For the text-containing cell, return its midpoint in [X, Y] coordinate format. 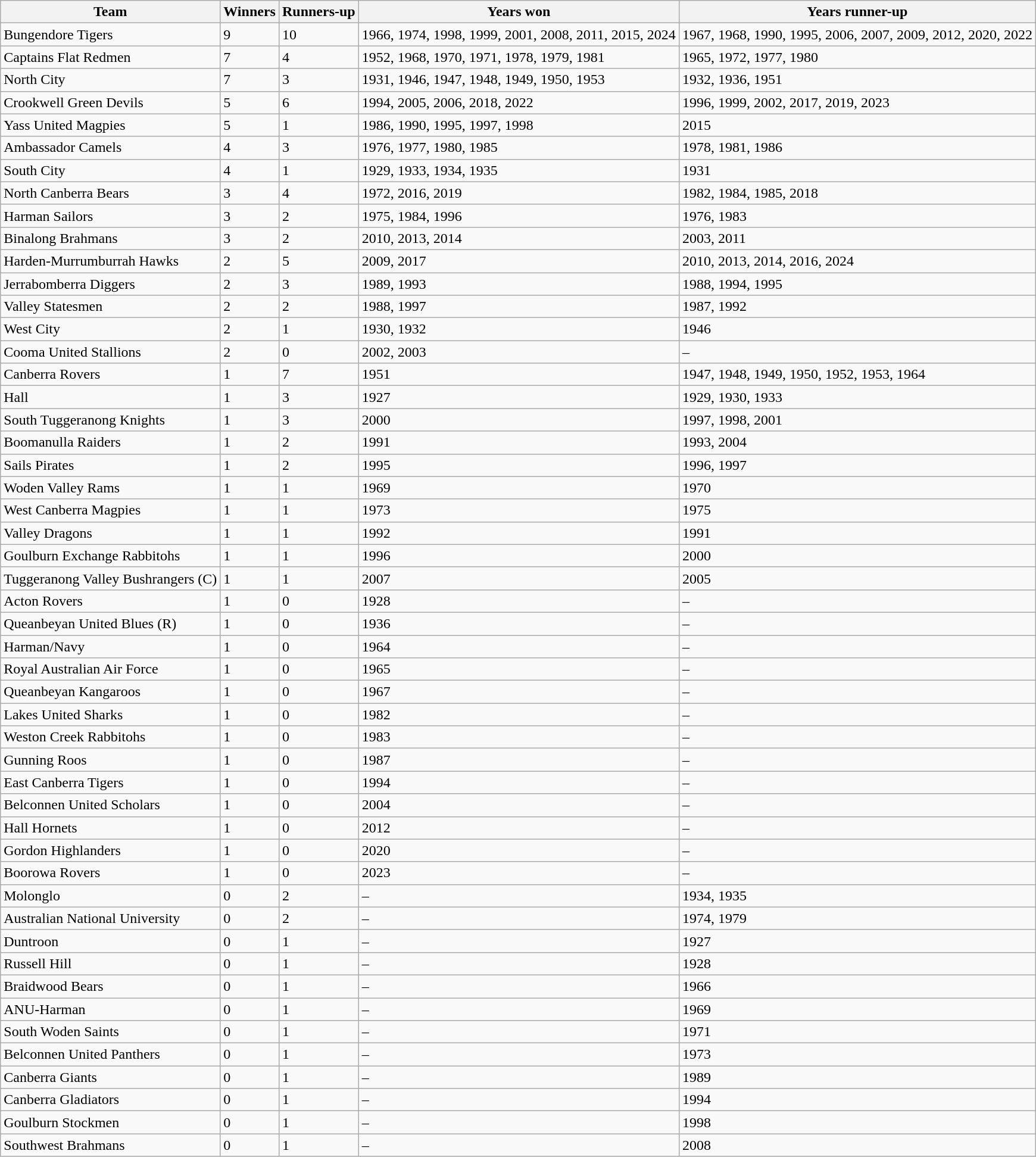
1987, 1992 [857, 307]
2007 [519, 578]
Winners [250, 12]
9 [250, 35]
Queanbeyan Kangaroos [111, 692]
1967, 1968, 1990, 1995, 2006, 2007, 2009, 2012, 2020, 2022 [857, 35]
West Canberra Magpies [111, 510]
Canberra Rovers [111, 375]
2004 [519, 805]
Gordon Highlanders [111, 850]
Molonglo [111, 896]
1982, 1984, 1985, 2018 [857, 193]
East Canberra Tigers [111, 782]
1989, 1993 [519, 284]
1988, 1997 [519, 307]
1931, 1946, 1947, 1948, 1949, 1950, 1953 [519, 80]
1947, 1948, 1949, 1950, 1952, 1953, 1964 [857, 375]
1996, 1999, 2002, 2017, 2019, 2023 [857, 102]
1966 [857, 986]
Binalong Brahmans [111, 238]
Crookwell Green Devils [111, 102]
Hall Hornets [111, 828]
1989 [857, 1077]
Runners-up [319, 12]
Harman/Navy [111, 646]
North City [111, 80]
Valley Dragons [111, 533]
Belconnen United Scholars [111, 805]
1993, 2004 [857, 442]
2010, 2013, 2014, 2016, 2024 [857, 261]
Goulburn Exchange Rabbitohs [111, 556]
Goulburn Stockmen [111, 1122]
1995 [519, 465]
1936 [519, 623]
1951 [519, 375]
1974, 1979 [857, 918]
1996, 1997 [857, 465]
Australian National University [111, 918]
Boomanulla Raiders [111, 442]
Harman Sailors [111, 216]
Southwest Brahmans [111, 1145]
North Canberra Bears [111, 193]
2010, 2013, 2014 [519, 238]
Yass United Magpies [111, 125]
1982 [519, 715]
1975, 1984, 1996 [519, 216]
Hall [111, 397]
Woden Valley Rams [111, 488]
1996 [519, 556]
2003, 2011 [857, 238]
1971 [857, 1032]
Sails Pirates [111, 465]
1946 [857, 329]
Team [111, 12]
Russell Hill [111, 963]
Duntroon [111, 941]
Bungendore Tigers [111, 35]
1931 [857, 170]
Belconnen United Panthers [111, 1055]
Years runner-up [857, 12]
1966, 1974, 1998, 1999, 2001, 2008, 2011, 2015, 2024 [519, 35]
1986, 1990, 1995, 1997, 1998 [519, 125]
2015 [857, 125]
South Tuggeranong Knights [111, 420]
1978, 1981, 1986 [857, 148]
10 [319, 35]
1998 [857, 1122]
1964 [519, 646]
Tuggeranong Valley Bushrangers (C) [111, 578]
Harden-Murrumburrah Hawks [111, 261]
1929, 1933, 1934, 1935 [519, 170]
1970 [857, 488]
South Woden Saints [111, 1032]
1976, 1983 [857, 216]
2002, 2003 [519, 352]
South City [111, 170]
2012 [519, 828]
2009, 2017 [519, 261]
Valley Statesmen [111, 307]
6 [319, 102]
Gunning Roos [111, 760]
1932, 1936, 1951 [857, 80]
ANU-Harman [111, 1009]
West City [111, 329]
1952, 1968, 1970, 1971, 1978, 1979, 1981 [519, 57]
2020 [519, 850]
1997, 1998, 2001 [857, 420]
Braidwood Bears [111, 986]
Captains Flat Redmen [111, 57]
1967 [519, 692]
Canberra Gladiators [111, 1100]
1983 [519, 737]
1992 [519, 533]
1987 [519, 760]
Ambassador Camels [111, 148]
1965, 1972, 1977, 1980 [857, 57]
Canberra Giants [111, 1077]
1965 [519, 669]
1929, 1930, 1933 [857, 397]
1988, 1994, 1995 [857, 284]
Jerrabomberra Diggers [111, 284]
Lakes United Sharks [111, 715]
1976, 1977, 1980, 1985 [519, 148]
1994, 2005, 2006, 2018, 2022 [519, 102]
Acton Rovers [111, 601]
1972, 2016, 2019 [519, 193]
2005 [857, 578]
1934, 1935 [857, 896]
2023 [519, 873]
1975 [857, 510]
2008 [857, 1145]
Weston Creek Rabbitohs [111, 737]
Queanbeyan United Blues (R) [111, 623]
Cooma United Stallions [111, 352]
Boorowa Rovers [111, 873]
Royal Australian Air Force [111, 669]
Years won [519, 12]
1930, 1932 [519, 329]
